Detect which cell encompasses the target text, then output its (X, Y) center coordinate. 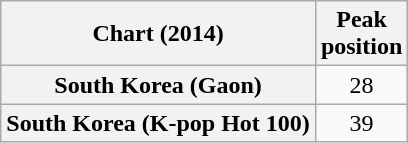
Chart (2014) (158, 34)
28 (361, 85)
Peakposition (361, 34)
South Korea (Gaon) (158, 85)
South Korea (K-pop Hot 100) (158, 123)
39 (361, 123)
